Search for the cell housing the specified text and yield its [x, y] center coordinate. 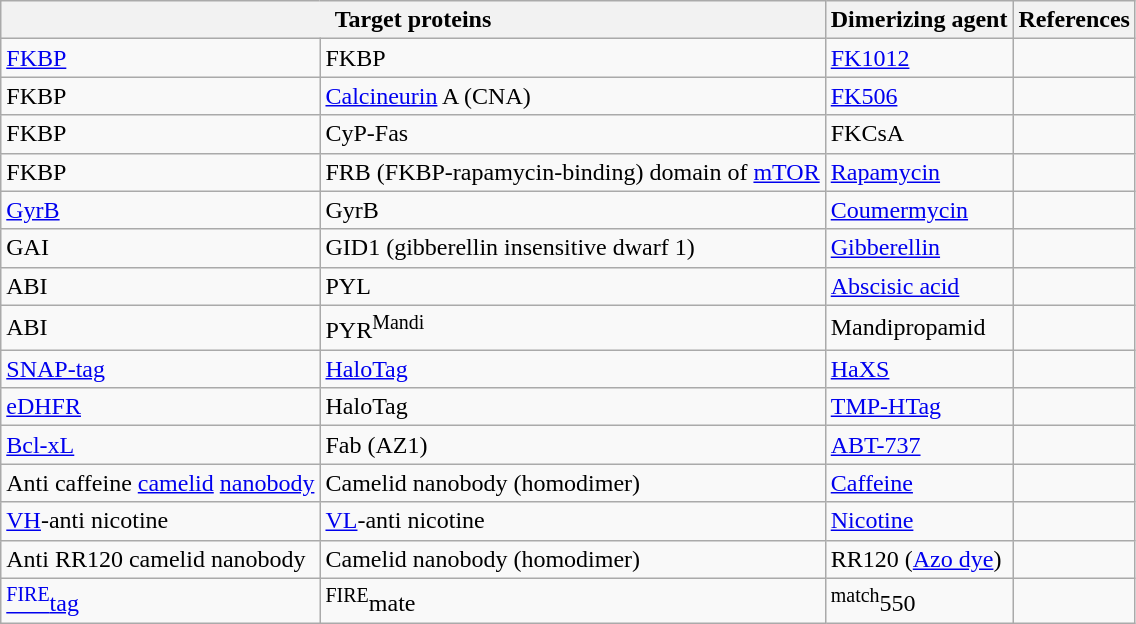
PYRMandi [572, 328]
Abscisic acid [919, 286]
Mandipropamid [919, 328]
FKCsA [919, 134]
eDHFR [160, 407]
Anti caffeine camelid nanobody [160, 483]
FRB (FKBP-rapamycin-binding) domain of mTOR [572, 172]
SNAP-tag [160, 369]
HaXS [919, 369]
Coumermycin [919, 210]
FIREtag [160, 600]
Fab (AZ1) [572, 445]
CyP-Fas [572, 134]
GID1 (gibberellin insensitive dwarf 1) [572, 248]
Bcl-xL [160, 445]
Nicotine [919, 521]
VH-anti nicotine [160, 521]
References [1074, 20]
Dimerizing agent [919, 20]
Caffeine [919, 483]
GAI [160, 248]
ABT-737 [919, 445]
FIREmate [572, 600]
Calcineurin A (CNA) [572, 96]
VL-anti nicotine [572, 521]
FK506 [919, 96]
Anti RR120 camelid nanobody [160, 559]
PYL [572, 286]
TMP-HTag [919, 407]
Target proteins [413, 20]
Rapamycin [919, 172]
FK1012 [919, 58]
RR120 (Azo dye) [919, 559]
match550 [919, 600]
Gibberellin [919, 248]
